For the text-containing cell, return its midpoint in [X, Y] coordinate format. 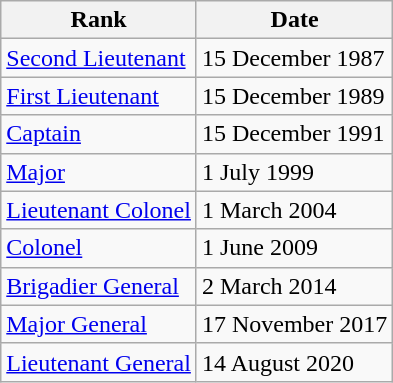
15 December 1987 [294, 58]
Rank [99, 20]
1 July 1999 [294, 172]
2 March 2014 [294, 286]
17 November 2017 [294, 324]
Brigadier General [99, 286]
Captain [99, 134]
Date [294, 20]
Second Lieutenant [99, 58]
Major [99, 172]
1 March 2004 [294, 210]
15 December 1991 [294, 134]
Colonel [99, 248]
1 June 2009 [294, 248]
Major General [99, 324]
First Lieutenant [99, 96]
15 December 1989 [294, 96]
14 August 2020 [294, 362]
Lieutenant General [99, 362]
Lieutenant Colonel [99, 210]
